Identify which cell holds the provided text, then report its (X, Y) central coordinate. 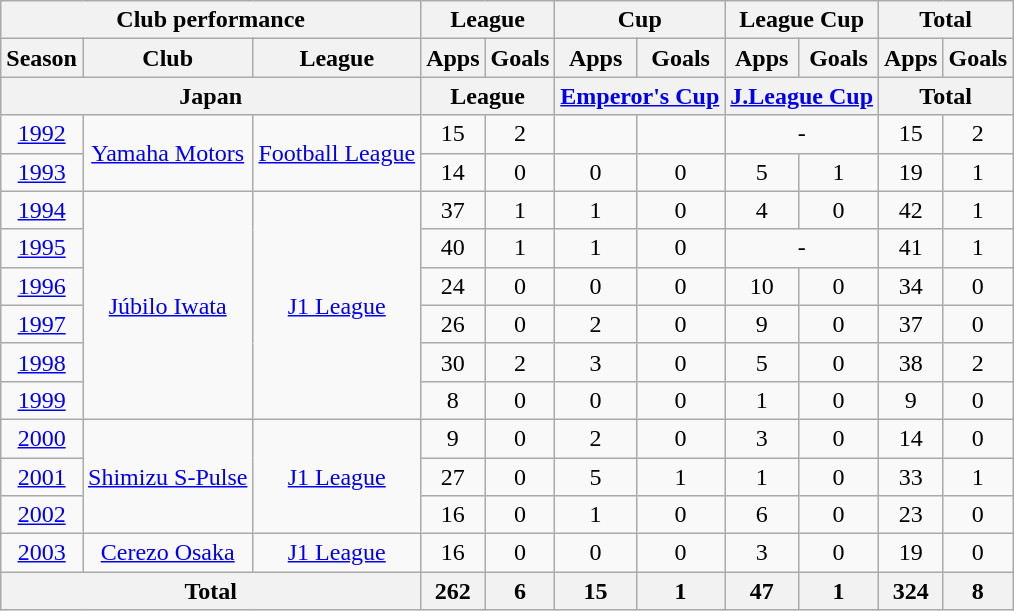
1996 (42, 286)
1993 (42, 172)
Júbilo Iwata (167, 305)
47 (762, 591)
Season (42, 58)
40 (453, 248)
2002 (42, 515)
Football League (337, 153)
42 (911, 210)
League Cup (802, 20)
1994 (42, 210)
Japan (211, 96)
33 (911, 477)
1995 (42, 248)
27 (453, 477)
38 (911, 362)
1999 (42, 400)
262 (453, 591)
26 (453, 324)
324 (911, 591)
2001 (42, 477)
23 (911, 515)
Club performance (211, 20)
Cup (640, 20)
41 (911, 248)
1992 (42, 134)
2003 (42, 553)
J.League Cup (802, 96)
30 (453, 362)
24 (453, 286)
4 (762, 210)
Club (167, 58)
1997 (42, 324)
1998 (42, 362)
Yamaha Motors (167, 153)
34 (911, 286)
Emperor's Cup (640, 96)
2000 (42, 438)
Shimizu S-Pulse (167, 476)
Cerezo Osaka (167, 553)
10 (762, 286)
